Detect which cell encompasses the target text, then output its [X, Y] center coordinate. 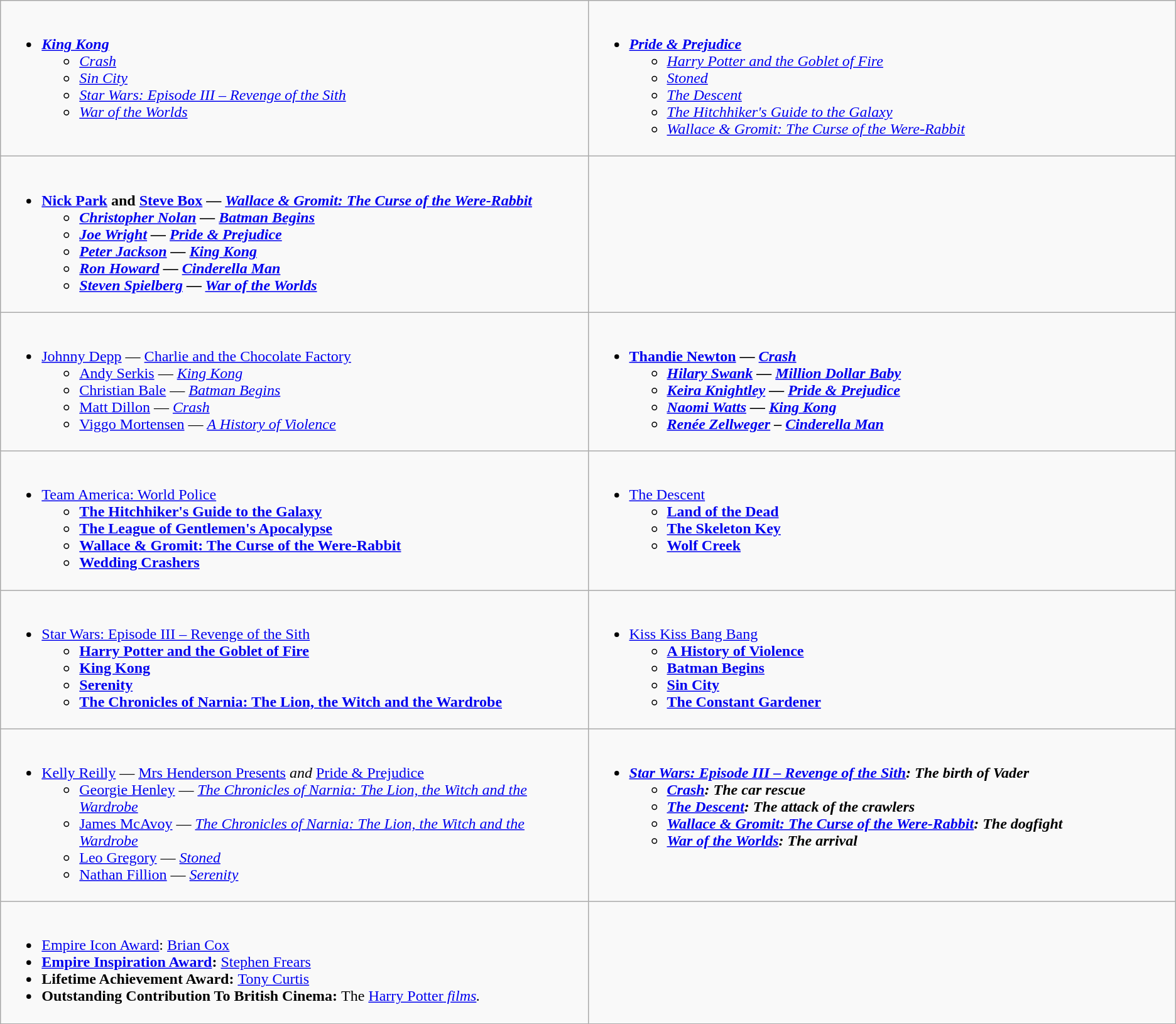
Thandie Newton — CrashHilary Swank — Million Dollar BabyKeira Knightley — Pride & PrejudiceNaomi Watts — King KongRenée Zellweger – Cinderella Man [882, 382]
Kiss Kiss Bang BangA History of ViolenceBatman BeginsSin CityThe Constant Gardener [882, 660]
King KongCrashSin CityStar Wars: Episode III – Revenge of the SithWar of the Worlds [294, 79]
The DescentLand of the DeadThe Skeleton KeyWolf Creek [882, 520]
